Identify which cell holds the provided text, then report its (x, y) central coordinate. 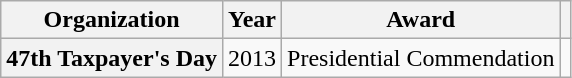
Year (252, 20)
Presidential Commendation (421, 58)
Organization (112, 20)
47th Taxpayer's Day (112, 58)
Award (421, 20)
2013 (252, 58)
